Find where the given text appears and provide that cell's center as (X, Y) coordinate. 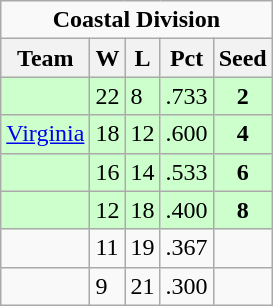
2 (242, 96)
Seed (242, 58)
.733 (186, 96)
W (108, 58)
L (142, 58)
6 (242, 172)
Coastal Division (136, 20)
.367 (186, 248)
4 (242, 134)
.600 (186, 134)
19 (142, 248)
16 (108, 172)
Virginia (46, 134)
.400 (186, 210)
Team (46, 58)
21 (142, 286)
22 (108, 96)
14 (142, 172)
Pct (186, 58)
9 (108, 286)
.300 (186, 286)
.533 (186, 172)
11 (108, 248)
